Locate the cell with the specified text and output its [x, y] center coordinate. 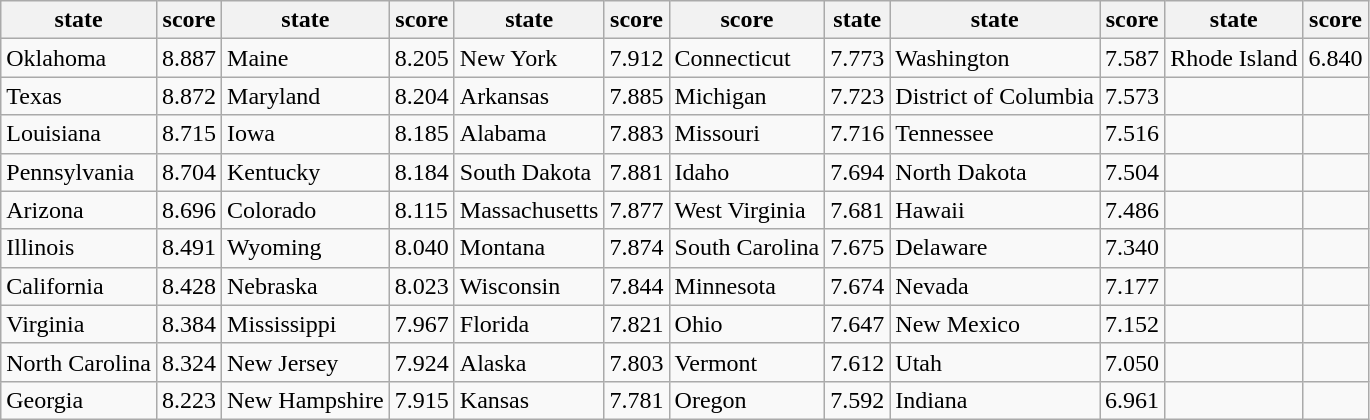
7.675 [858, 248]
New York [529, 58]
8.023 [422, 286]
7.587 [1132, 58]
7.967 [422, 324]
Indiana [995, 400]
7.486 [1132, 210]
New Hampshire [306, 400]
Vermont [747, 362]
North Carolina [79, 362]
Minnesota [747, 286]
Ohio [747, 324]
8.324 [188, 362]
Oregon [747, 400]
7.915 [422, 400]
Tennessee [995, 134]
Iowa [306, 134]
8.184 [422, 172]
8.491 [188, 248]
7.340 [1132, 248]
8.704 [188, 172]
Rhode Island [1234, 58]
7.177 [1132, 286]
New Mexico [995, 324]
7.516 [1132, 134]
8.715 [188, 134]
Louisiana [79, 134]
Maine [306, 58]
7.681 [858, 210]
8.887 [188, 58]
7.821 [636, 324]
Wyoming [306, 248]
7.912 [636, 58]
Virginia [79, 324]
Alaska [529, 362]
District of Columbia [995, 96]
7.716 [858, 134]
7.647 [858, 324]
South Dakota [529, 172]
Massachusetts [529, 210]
Pennsylvania [79, 172]
7.885 [636, 96]
8.204 [422, 96]
Texas [79, 96]
7.844 [636, 286]
South Carolina [747, 248]
Nebraska [306, 286]
Nevada [995, 286]
8.115 [422, 210]
7.573 [1132, 96]
8.205 [422, 58]
Missouri [747, 134]
Maryland [306, 96]
California [79, 286]
8.428 [188, 286]
Kansas [529, 400]
7.723 [858, 96]
6.840 [1336, 58]
7.773 [858, 58]
7.924 [422, 362]
8.185 [422, 134]
Georgia [79, 400]
Alabama [529, 134]
Hawaii [995, 210]
Arizona [79, 210]
6.961 [1132, 400]
North Dakota [995, 172]
7.883 [636, 134]
8.872 [188, 96]
Arkansas [529, 96]
7.504 [1132, 172]
7.877 [636, 210]
7.674 [858, 286]
Illinois [79, 248]
Idaho [747, 172]
8.040 [422, 248]
8.384 [188, 324]
Delaware [995, 248]
7.152 [1132, 324]
Michigan [747, 96]
7.781 [636, 400]
New Jersey [306, 362]
7.694 [858, 172]
Mississippi [306, 324]
Colorado [306, 210]
Kentucky [306, 172]
8.696 [188, 210]
7.592 [858, 400]
Connecticut [747, 58]
7.612 [858, 362]
Montana [529, 248]
8.223 [188, 400]
Washington [995, 58]
Oklahoma [79, 58]
Florida [529, 324]
7.881 [636, 172]
7.803 [636, 362]
Utah [995, 362]
West Virginia [747, 210]
Wisconsin [529, 286]
7.050 [1132, 362]
7.874 [636, 248]
